Capture the cell that displays the provided text and extract its (x, y) central coordinate. 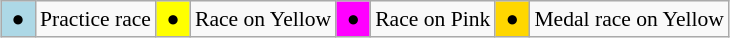
Race on Yellow (263, 19)
Practice race (96, 19)
Race on Pink (432, 19)
Medal race on Yellow (629, 19)
